Capture the cell that displays the provided text and extract its [x, y] central coordinate. 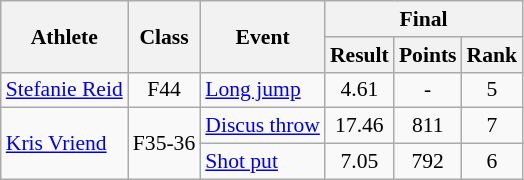
Class [164, 36]
Stefanie Reid [64, 90]
Shot put [262, 162]
4.61 [360, 90]
7.05 [360, 162]
Final [424, 19]
Kris Vriend [64, 144]
Event [262, 36]
Result [360, 55]
Points [428, 55]
811 [428, 126]
792 [428, 162]
Discus throw [262, 126]
Rank [492, 55]
Athlete [64, 36]
6 [492, 162]
F44 [164, 90]
F35-36 [164, 144]
5 [492, 90]
17.46 [360, 126]
Long jump [262, 90]
- [428, 90]
7 [492, 126]
